Capture the cell that displays the provided text and extract its [x, y] central coordinate. 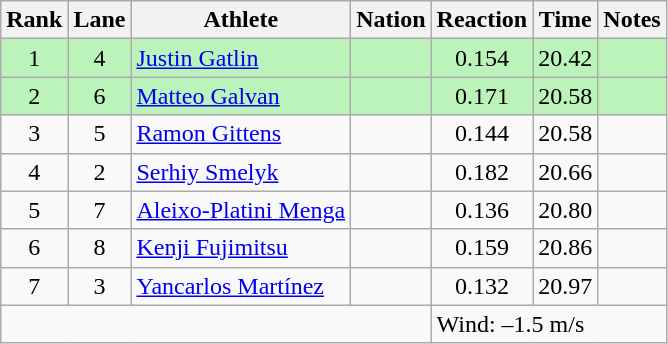
Justin Gatlin [241, 58]
0.159 [482, 248]
20.80 [566, 210]
0.154 [482, 58]
Athlete [241, 20]
Yancarlos Martínez [241, 286]
20.42 [566, 58]
Kenji Fujimitsu [241, 248]
Serhiy Smelyk [241, 172]
20.66 [566, 172]
8 [100, 248]
Time [566, 20]
Lane [100, 20]
Wind: –1.5 m/s [548, 324]
Aleixo-Platini Menga [241, 210]
20.97 [566, 286]
1 [34, 58]
0.182 [482, 172]
Matteo Galvan [241, 96]
0.132 [482, 286]
20.86 [566, 248]
0.144 [482, 134]
Notes [632, 20]
Nation [391, 20]
0.136 [482, 210]
Rank [34, 20]
0.171 [482, 96]
Ramon Gittens [241, 134]
Reaction [482, 20]
